Find where the given text appears and provide that cell's center as [X, Y] coordinate. 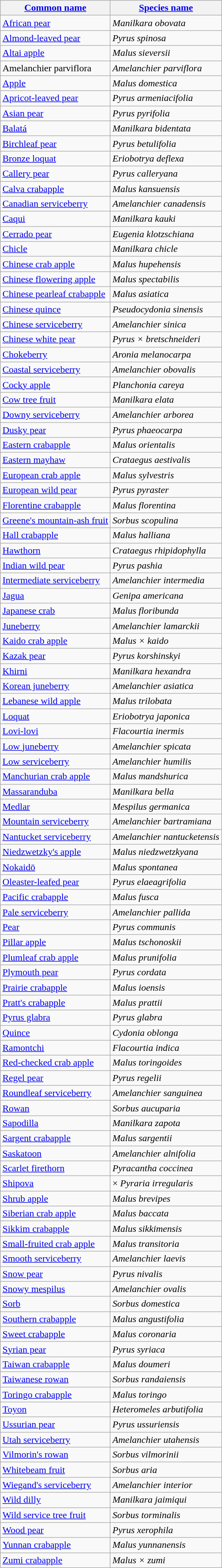
Amelanchier nantucketensis [166, 837]
Malus ioensis [166, 988]
Eriobotrya deflexa [166, 158]
Hawthorn [55, 550]
Pacific crabapple [55, 897]
Pyrus phaeocarpa [166, 430]
Amelanchier laevis [166, 1259]
Wiegand's serviceberry [55, 1485]
Malus toringo [166, 1394]
Amelanchier canadensis [166, 204]
Khirni [55, 671]
Coastal serviceberry [55, 369]
Amelanchier asiatica [166, 686]
Wood pear [55, 1530]
Manilkara bella [166, 792]
Amelanchier obovalis [166, 369]
Apricot-leaved pear [55, 98]
Plymouth pear [55, 972]
Pyrus calleryana [166, 173]
Sorbus aucuparia [166, 1108]
Malus mandshurica [166, 776]
Chokeberry [55, 354]
Loquat [55, 716]
Sorbus scopulina [166, 520]
Amelanchier humilis [166, 761]
Manilkara chicle [166, 249]
Pale serviceberry [55, 912]
Massaranduba [55, 792]
Pyrus cordata [166, 972]
Manilkara bidentata [166, 128]
Flacourtia indica [166, 1048]
Sapodilla [55, 1123]
Bronze loquat [55, 158]
Ramontchi [55, 1048]
Chinese flowering apple [55, 279]
Malus sylvestris [166, 475]
Eastern crabapple [55, 445]
Amelanchier alnifolia [166, 1153]
Pyrus nivalis [166, 1274]
Pyracantha coccinea [166, 1168]
Malus brevipes [166, 1199]
Pyrus syriaca [166, 1349]
Japanese crab [55, 611]
Callery pear [55, 173]
Utah serviceberry [55, 1440]
Scarlet firethorn [55, 1168]
Oleaster-leafed pear [55, 882]
Prairie crabapple [55, 988]
Malus sikkimensis [166, 1229]
Pyrus korshinskyi [166, 656]
Plumleaf crab apple [55, 957]
Smooth serviceberry [55, 1259]
Kazak pear [55, 656]
Shrub apple [55, 1199]
Juneberry [55, 626]
Malus doumeri [166, 1364]
Pyrus armeniacifolia [166, 98]
Florentine crabapple [55, 505]
Mespilus germanica [166, 807]
Amelanchier ovalis [166, 1289]
Nokaidō [55, 867]
Eriobotrya japonica [166, 716]
Manilkara hexandra [166, 671]
Pyrus elaeagrifolia [166, 882]
Pyrus betulifolia [166, 143]
Mountain serviceberry [55, 822]
Chicle [55, 249]
Malus orientalis [166, 445]
Altai apple [55, 53]
Snow pear [55, 1274]
Manchurian crab apple [55, 776]
Sweet crabapple [55, 1334]
Siberian crab apple [55, 1214]
Malus baccata [166, 1214]
Crataegus aestivalis [166, 460]
Taiwanese rowan [55, 1379]
Low serviceberry [55, 761]
Amelanchier pallida [166, 912]
Species name [166, 8]
Pear [55, 927]
Manilkara kauki [166, 219]
Roundleaf serviceberry [55, 1093]
Amelanchier sanguinea [166, 1093]
Cocky apple [55, 384]
Dusky pear [55, 430]
Aronia melanocarpa [166, 354]
Malus transitoria [166, 1244]
Pyrus pyrifolia [166, 113]
Malus spectabilis [166, 279]
Canadian serviceberry [55, 204]
Malus sargentii [166, 1138]
Intermediate serviceberry [55, 580]
Balatá [55, 128]
Yunnan crabapple [55, 1545]
Crataegus rhipidophylla [166, 550]
Pseudocydonia sinensis [166, 309]
Sikkim crabapple [55, 1229]
Malus angustifolia [166, 1319]
Malus florentina [166, 505]
Ussurian pear [55, 1425]
Medlar [55, 807]
Cydonia oblonga [166, 1033]
Regel pear [55, 1078]
Malus floribunda [166, 611]
Chinese quince [55, 309]
Apple [55, 83]
Amelanchier interior [166, 1485]
Planchonia careya [166, 384]
Flacourtia inermis [166, 731]
Malus spontanea [166, 867]
Malus asiatica [166, 294]
Chinese white pear [55, 339]
Sargent crabapple [55, 1138]
Nantucket serviceberry [55, 837]
Pratt's crabapple [55, 1003]
Sorbus aria [166, 1470]
Amelanchier lamarckii [166, 626]
Manilkara zapota [166, 1123]
Malus yunnanensis [166, 1545]
Sorbus randaiensis [166, 1379]
Malus prattii [166, 1003]
Malus kansuensis [166, 189]
Manilkara obovata [166, 23]
Pyrus × bretschneideri [166, 339]
Amelanchier bartramiana [166, 822]
Pyrus regelii [166, 1078]
Small-fruited crab apple [55, 1244]
Rowan [55, 1108]
Chinese pearleaf crabapple [55, 294]
Southern crabapple [55, 1319]
Amelanchier intermedia [166, 580]
Manilkara elata [166, 400]
Hall crabapple [55, 535]
Malus × kaido [166, 641]
Lovi-lovi [55, 731]
Red-checked crab apple [55, 1063]
Taiwan crabapple [55, 1364]
Heteromeles arbutifolia [166, 1410]
Wild service tree fruit [55, 1515]
Malus coronaria [166, 1334]
Amelanchier sinica [166, 324]
African pear [55, 23]
Snowy mespilus [55, 1289]
Korean juneberry [55, 686]
Malus hupehensis [166, 264]
Niedzwetzky's apple [55, 852]
Malus niedzwetzkyana [166, 852]
Lebanese wild apple [55, 701]
Pillar apple [55, 942]
Calva crabapple [55, 189]
Manilkara jaimiqui [166, 1500]
Syrian pear [55, 1349]
Zumi crabapple [55, 1560]
Low juneberry [55, 746]
Eastern mayhaw [55, 460]
Jagua [55, 596]
European crab apple [55, 475]
Indian wild pear [55, 565]
Toringo crabapple [55, 1394]
Amelanchier utahensis [166, 1440]
Malus prunifolia [166, 957]
Whitebeam fruit [55, 1470]
Pyrus spinosa [166, 38]
Pyrus pyraster [166, 490]
Amelanchier spicata [166, 746]
Malus halliana [166, 535]
Quince [55, 1033]
Pyrus ussuriensis [166, 1425]
Pyrus xerophila [166, 1530]
European wild pear [55, 490]
Cerrado pear [55, 234]
Sorbus vilmorinii [166, 1455]
Chinese serviceberry [55, 324]
Malus sieversii [166, 53]
Malus toringoides [166, 1063]
Vilmorin's rowan [55, 1455]
Chinese crab apple [55, 264]
Sorbus domestica [166, 1304]
Almond-leaved pear [55, 38]
Cow tree fruit [55, 400]
Wild dilly [55, 1500]
Downy serviceberry [55, 415]
Birchleaf pear [55, 143]
Pyrus pashia [166, 565]
Sorb [55, 1304]
× Pyraria irregularis [166, 1184]
Malus domestica [166, 83]
Shipova [55, 1184]
Malus tschonoskii [166, 942]
Malus trilobata [166, 701]
Genipa americana [166, 596]
Kaido crab apple [55, 641]
Common name [55, 8]
Malus × zumi [166, 1560]
Saskatoon [55, 1153]
Malus fusca [166, 897]
Eugenia klotzschiana [166, 234]
Pyrus communis [166, 927]
Amelanchier arborea [166, 415]
Caqui [55, 219]
Asian pear [55, 113]
Toyon [55, 1410]
Greene's mountain-ash fruit [55, 520]
Sorbus torminalis [166, 1515]
